Scan for the cell matching the given text and deliver its (X, Y) coordinate at center. 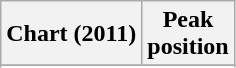
Peakposition (188, 34)
Chart (2011) (72, 34)
